Pinpoint the cell where the given text exists, returning its (X, Y) midpoint coordinate. 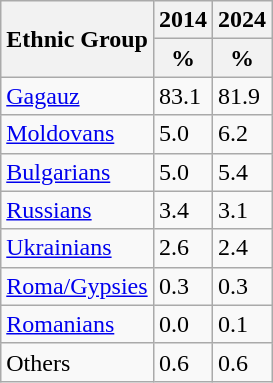
Roma/Gypsies (78, 286)
2.4 (242, 248)
0.1 (242, 324)
6.2 (242, 134)
2.6 (182, 248)
5.4 (242, 172)
Gagauz (78, 96)
0.0 (182, 324)
Others (78, 362)
3.4 (182, 210)
3.1 (242, 210)
Moldovans (78, 134)
81.9 (242, 96)
2014 (182, 20)
Ukrainians (78, 248)
Russians (78, 210)
2024 (242, 20)
Romanians (78, 324)
Bulgarians (78, 172)
Ethnic Group (78, 39)
83.1 (182, 96)
